Determine the [x, y] coordinate at the center of the cell enclosing the given text.  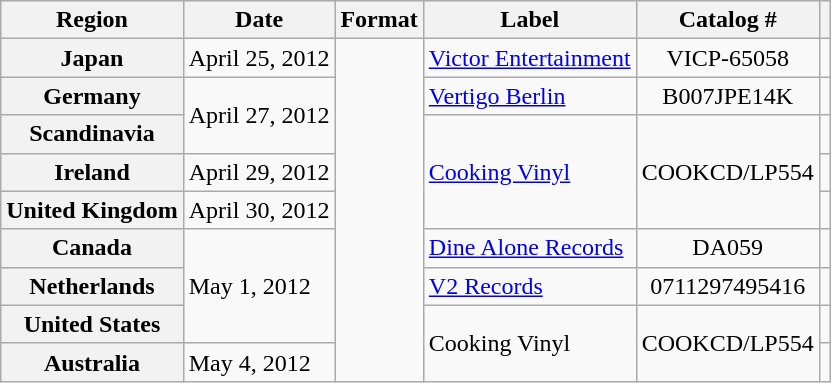
V2 Records [530, 286]
B007JPE14K [728, 96]
Germany [92, 96]
Japan [92, 58]
Region [92, 20]
Catalog # [728, 20]
Date [259, 20]
April 30, 2012 [259, 210]
May 4, 2012 [259, 362]
April 27, 2012 [259, 115]
Label [530, 20]
Victor Entertainment [530, 58]
VICP-65058 [728, 58]
Ireland [92, 172]
Australia [92, 362]
April 25, 2012 [259, 58]
Dine Alone Records [530, 248]
United Kingdom [92, 210]
Canada [92, 248]
DA059 [728, 248]
Scandinavia [92, 134]
0711297495416 [728, 286]
United States [92, 324]
Vertigo Berlin [530, 96]
April 29, 2012 [259, 172]
Format [379, 20]
May 1, 2012 [259, 286]
Netherlands [92, 286]
